Search for the cell housing the specified text and yield its [x, y] center coordinate. 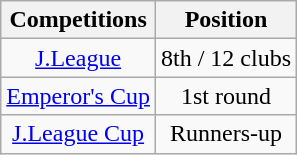
J.League [78, 58]
Runners-up [226, 134]
J.League Cup [78, 134]
8th / 12 clubs [226, 58]
Position [226, 20]
Competitions [78, 20]
1st round [226, 96]
Emperor's Cup [78, 96]
